Detect which cell encompasses the target text, then output its (X, Y) center coordinate. 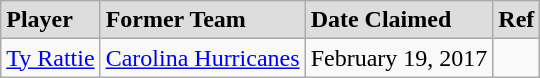
Date Claimed (399, 20)
Player (50, 20)
Ref (516, 20)
Former Team (202, 20)
Ty Rattie (50, 58)
Carolina Hurricanes (202, 58)
February 19, 2017 (399, 58)
